Provide the [X, Y] coordinate of the cell's center where the given text is located.  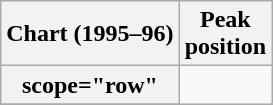
Chart (1995–96) [90, 34]
scope="row" [90, 85]
Peakposition [225, 34]
